From the cell containing the given text, extract its center point as (X, Y) coordinate. 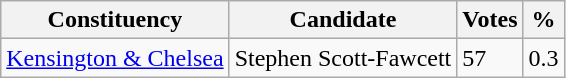
Kensington & Chelsea (115, 58)
% (544, 20)
0.3 (544, 58)
Stephen Scott-Fawcett (343, 58)
57 (490, 58)
Candidate (343, 20)
Votes (490, 20)
Constituency (115, 20)
